Return the [X, Y] coordinate for the center point of the cell that contains the specified text.  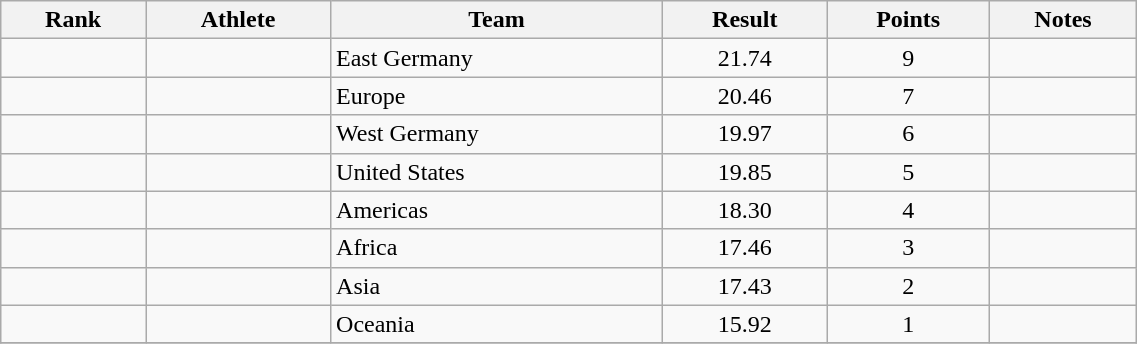
Points [908, 20]
17.43 [744, 286]
Oceania [497, 324]
Athlete [238, 20]
17.46 [744, 248]
18.30 [744, 210]
19.85 [744, 172]
East Germany [497, 58]
5 [908, 172]
United States [497, 172]
Result [744, 20]
Americas [497, 210]
Team [497, 20]
West Germany [497, 134]
19.97 [744, 134]
20.46 [744, 96]
3 [908, 248]
Europe [497, 96]
Rank [74, 20]
2 [908, 286]
7 [908, 96]
4 [908, 210]
15.92 [744, 324]
Notes [1063, 20]
6 [908, 134]
9 [908, 58]
1 [908, 324]
Africa [497, 248]
21.74 [744, 58]
Asia [497, 286]
